Output the (X, Y) coordinate of the center of the cell containing the given text.  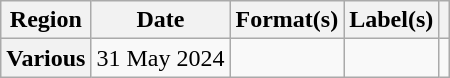
31 May 2024 (160, 58)
Date (160, 20)
Various (46, 58)
Format(s) (287, 20)
Label(s) (392, 20)
Region (46, 20)
